From the cell containing the given text, extract its center point as (x, y) coordinate. 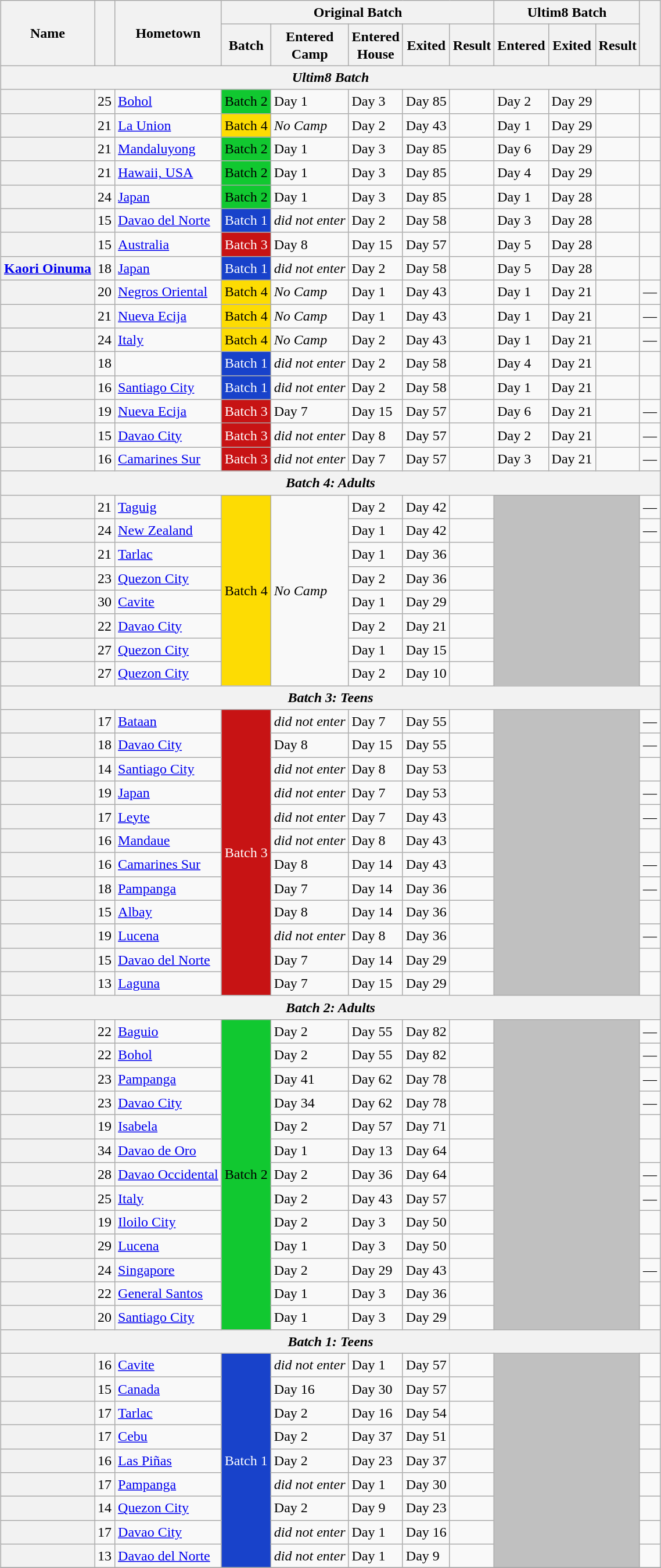
Day 13 (375, 1151)
Day 34 (310, 1103)
Davao de Oro (168, 1151)
Mandaue (168, 841)
Day 51 (426, 1437)
Kaori Oinuma (48, 268)
Hometown (168, 33)
Batch 4: Adults (330, 483)
Davao Occidental (168, 1174)
Day 71 (426, 1127)
Batch 3: Teens (330, 697)
Canada (168, 1389)
Day 41 (310, 1079)
Las Piñas (168, 1460)
Cebu (168, 1437)
Taguig (168, 506)
29 (105, 1246)
EnteredCamp (310, 45)
Entered (522, 45)
Batch (246, 45)
Iloilo City (168, 1222)
Name (48, 33)
34 (105, 1151)
Hawaii, USA (168, 173)
Day 10 (426, 674)
Day 54 (426, 1412)
EnteredHouse (375, 45)
Laguna (168, 984)
New Zealand (168, 531)
Batch 2: Adults (330, 1007)
Albay (168, 912)
General Santos (168, 1294)
Bataan (168, 721)
Batch 1: Teens (330, 1342)
28 (105, 1174)
Negros Oriental (168, 292)
La Union (168, 125)
Australia (168, 244)
Isabela (168, 1127)
Mandaluyong (168, 149)
Leyte (168, 817)
Singapore (168, 1269)
30 (105, 602)
Original Batch (358, 13)
Baguio (168, 1031)
